Capture the cell that displays the provided text and extract its [X, Y] central coordinate. 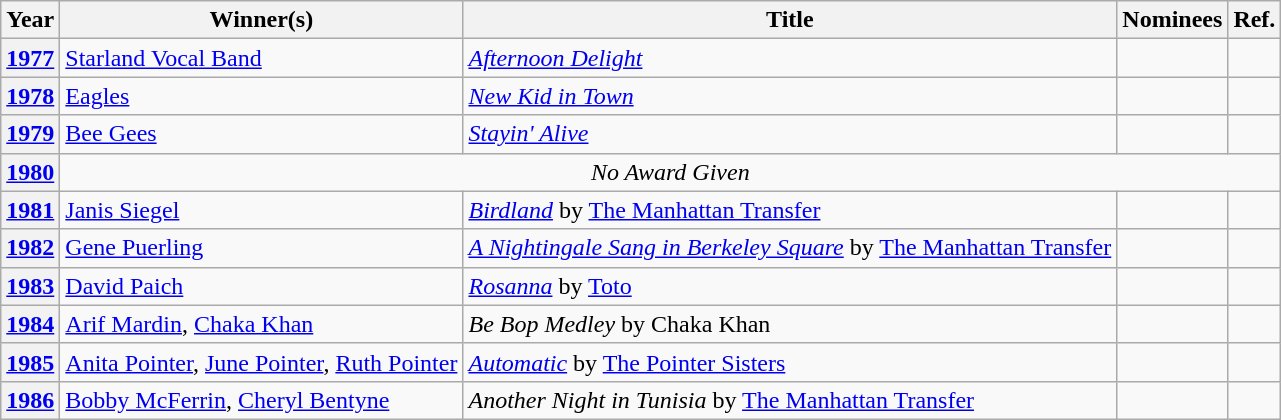
1982 [30, 248]
Arif Mardin, Chaka Khan [262, 324]
Bobby McFerrin, Cheryl Bentyne [262, 400]
Another Night in Tunisia by The Manhattan Transfer [790, 400]
Automatic by The Pointer Sisters [790, 362]
Year [30, 20]
Rosanna by Toto [790, 286]
1986 [30, 400]
New Kid in Town [790, 96]
1980 [30, 172]
Be Bop Medley by Chaka Khan [790, 324]
Starland Vocal Band [262, 58]
Winner(s) [262, 20]
1977 [30, 58]
Janis Siegel [262, 210]
No Award Given [670, 172]
1978 [30, 96]
Afternoon Delight [790, 58]
1983 [30, 286]
1984 [30, 324]
Nominees [1172, 20]
1985 [30, 362]
Title [790, 20]
A Nightingale Sang in Berkeley Square by The Manhattan Transfer [790, 248]
Birdland by The Manhattan Transfer [790, 210]
Ref. [1254, 20]
David Paich [262, 286]
Eagles [262, 96]
Bee Gees [262, 134]
1979 [30, 134]
1981 [30, 210]
Anita Pointer, June Pointer, Ruth Pointer [262, 362]
Gene Puerling [262, 248]
Stayin' Alive [790, 134]
